Scan for the cell matching the given text and deliver its [x, y] coordinate at center. 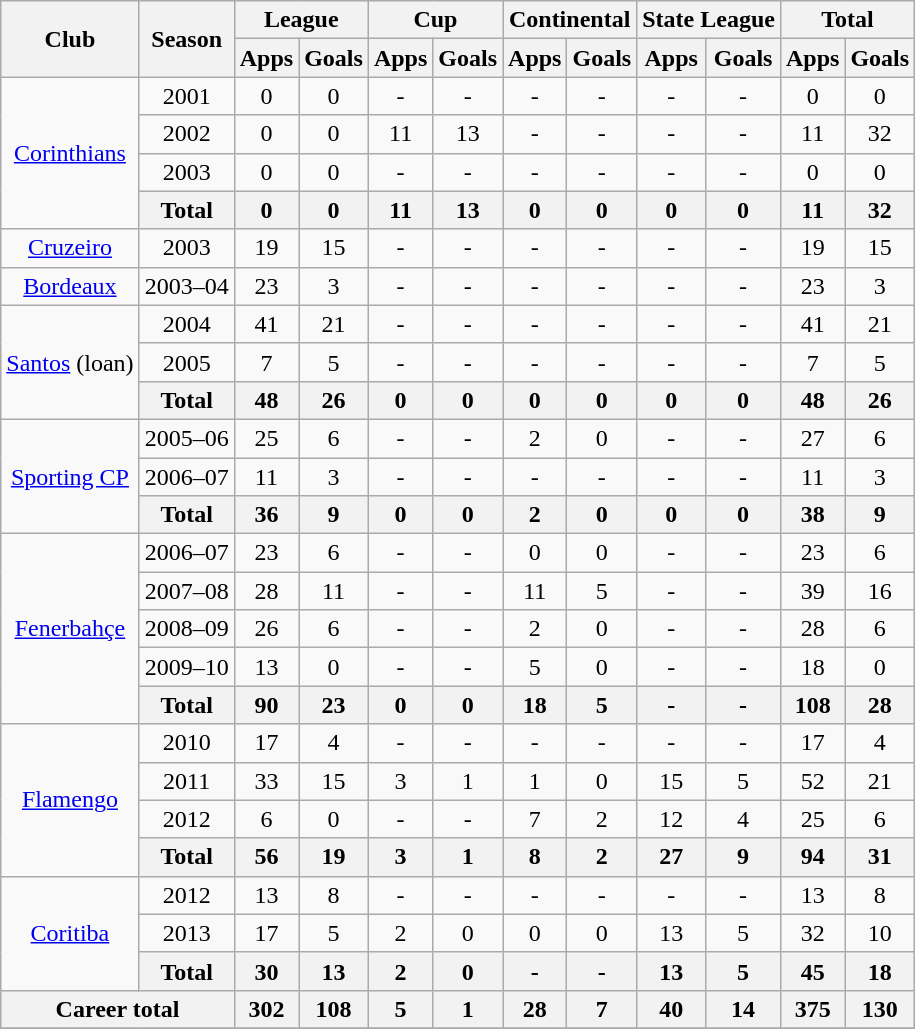
302 [266, 1009]
Fenerbahçe [70, 629]
Coritiba [70, 933]
90 [266, 705]
Season [186, 39]
Flamengo [70, 800]
94 [812, 857]
2010 [186, 743]
36 [266, 515]
2013 [186, 933]
2007–08 [186, 591]
2005 [186, 362]
State League [709, 20]
30 [266, 971]
Continental [570, 20]
Cup [435, 20]
Bordeaux [70, 286]
2004 [186, 324]
2008–09 [186, 629]
Santos (loan) [70, 362]
2003–04 [186, 286]
40 [672, 1009]
Club [70, 39]
2001 [186, 96]
2011 [186, 781]
130 [880, 1009]
12 [672, 819]
375 [812, 1009]
Career total [118, 1009]
Corinthians [70, 153]
38 [812, 515]
14 [744, 1009]
56 [266, 857]
2009–10 [186, 667]
31 [880, 857]
Sporting CP [70, 476]
33 [266, 781]
39 [812, 591]
16 [880, 591]
League [301, 20]
10 [880, 933]
2002 [186, 134]
2005–06 [186, 438]
Cruzeiro [70, 248]
45 [812, 971]
52 [812, 781]
